For the text-containing cell, return its midpoint in (x, y) coordinate format. 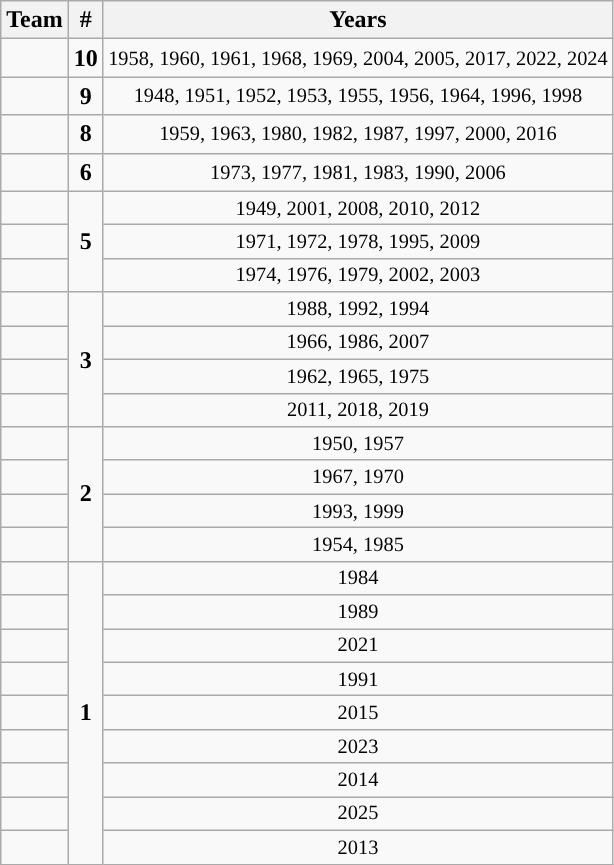
1948, 1951, 1952, 1953, 1955, 1956, 1964, 1996, 1998 (358, 96)
1993, 1999 (358, 511)
1966, 1986, 2007 (358, 343)
Team (35, 20)
1949, 2001, 2008, 2010, 2012 (358, 208)
1974, 1976, 1979, 2002, 2003 (358, 275)
1973, 1977, 1981, 1983, 1990, 2006 (358, 172)
1967, 1970 (358, 477)
1950, 1957 (358, 444)
1989 (358, 612)
1962, 1965, 1975 (358, 376)
1959, 1963, 1980, 1982, 1987, 1997, 2000, 2016 (358, 134)
1984 (358, 578)
9 (86, 96)
2023 (358, 747)
1991 (358, 679)
2021 (358, 646)
3 (86, 360)
6 (86, 172)
1954, 1985 (358, 545)
2014 (358, 780)
2011, 2018, 2019 (358, 410)
8 (86, 134)
1 (86, 712)
2013 (358, 848)
2015 (358, 713)
5 (86, 242)
# (86, 20)
10 (86, 58)
Years (358, 20)
2025 (358, 814)
1988, 1992, 1994 (358, 309)
1971, 1972, 1978, 1995, 2009 (358, 242)
2 (86, 494)
1958, 1960, 1961, 1968, 1969, 2004, 2005, 2017, 2022, 2024 (358, 58)
